Extract the (x, y) coordinate from the center of the cell holding the provided text.  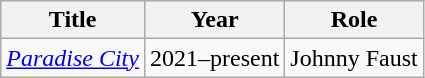
2021–present (214, 58)
Johnny Faust (354, 58)
Paradise City (73, 58)
Role (354, 20)
Title (73, 20)
Year (214, 20)
